Detect which cell encompasses the target text, then output its (X, Y) center coordinate. 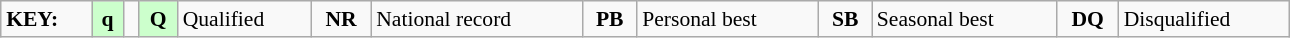
q (108, 19)
SB (846, 19)
NR (341, 19)
Qualified (244, 19)
Seasonal best (964, 19)
Q (158, 19)
Disqualified (1204, 19)
National record (476, 19)
PB (610, 19)
Personal best (728, 19)
KEY: (46, 19)
DQ (1088, 19)
